Return (x, y) of the center of cell containing provided text 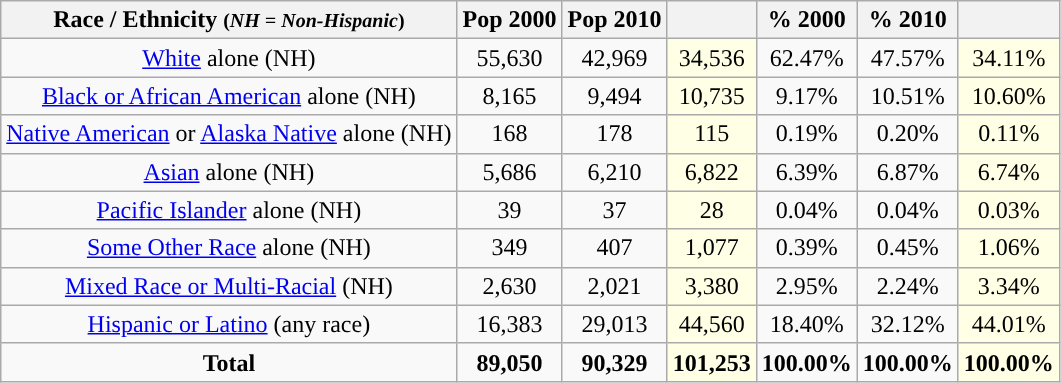
34,536 (712, 58)
10.60% (1008, 96)
62.47% (806, 58)
178 (614, 134)
Native American or Alaska Native alone (NH) (229, 134)
Pop 2010 (614, 20)
Hispanic or Latino (any race) (229, 324)
% 2010 (908, 20)
44,560 (712, 324)
55,630 (510, 58)
47.57% (908, 58)
1,077 (712, 248)
168 (510, 134)
6,822 (712, 172)
32.12% (908, 324)
Asian alone (NH) (229, 172)
Black or African American alone (NH) (229, 96)
101,253 (712, 362)
2,021 (614, 286)
Pop 2000 (510, 20)
8,165 (510, 96)
White alone (NH) (229, 58)
0.45% (908, 248)
9.17% (806, 96)
Mixed Race or Multi-Racial (NH) (229, 286)
6,210 (614, 172)
349 (510, 248)
6.87% (908, 172)
0.11% (1008, 134)
Total (229, 362)
0.19% (806, 134)
37 (614, 210)
407 (614, 248)
89,050 (510, 362)
0.39% (806, 248)
34.11% (1008, 58)
3.34% (1008, 286)
42,969 (614, 58)
2.95% (806, 286)
29,013 (614, 324)
18.40% (806, 324)
Some Other Race alone (NH) (229, 248)
16,383 (510, 324)
28 (712, 210)
5,686 (510, 172)
10,735 (712, 96)
Pacific Islander alone (NH) (229, 210)
0.03% (1008, 210)
% 2000 (806, 20)
6.39% (806, 172)
10.51% (908, 96)
44.01% (1008, 324)
39 (510, 210)
115 (712, 134)
6.74% (1008, 172)
0.20% (908, 134)
Race / Ethnicity (NH = Non-Hispanic) (229, 20)
1.06% (1008, 248)
90,329 (614, 362)
9,494 (614, 96)
2,630 (510, 286)
2.24% (908, 286)
3,380 (712, 286)
